Output the [x, y] coordinate of the center of the cell containing the given text.  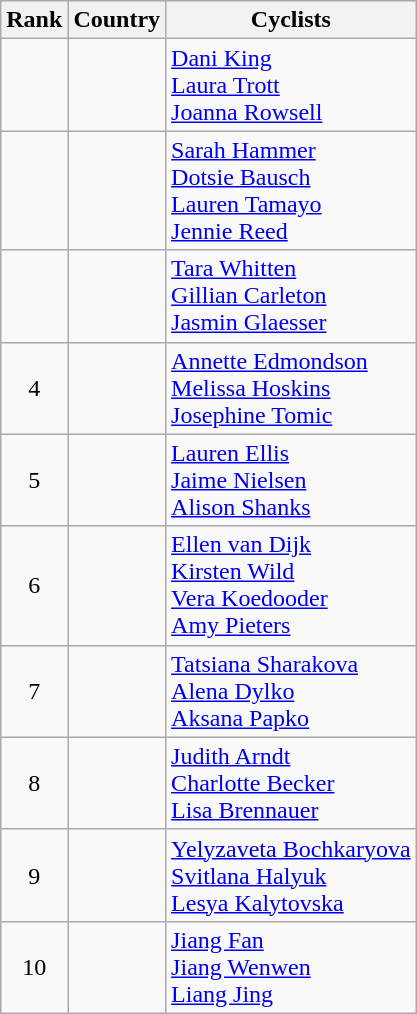
Dani KingLaura TrottJoanna Rowsell [292, 85]
Ellen van DijkKirsten WildVera KoedooderAmy Pieters [292, 586]
Cyclists [292, 20]
4 [34, 388]
8 [34, 783]
5 [34, 480]
7 [34, 691]
Tatsiana SharakovaAlena DylkoAksana Papko [292, 691]
Rank [34, 20]
Lauren EllisJaime NielsenAlison Shanks [292, 480]
6 [34, 586]
Sarah HammerDotsie BauschLauren TamayoJennie Reed [292, 190]
Tara WhittenGillian CarletonJasmin Glaesser [292, 296]
9 [34, 875]
Country [117, 20]
Yelyzaveta BochkaryovaSvitlana HalyukLesya Kalytovska [292, 875]
Annette EdmondsonMelissa HoskinsJosephine Tomic [292, 388]
10 [34, 967]
Jiang FanJiang WenwenLiang Jing [292, 967]
Judith ArndtCharlotte BeckerLisa Brennauer [292, 783]
